Pinpoint the cell where the given text exists, returning its [X, Y] midpoint coordinate. 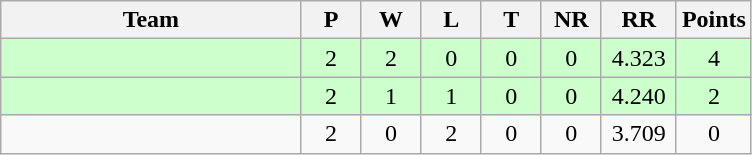
3.709 [638, 134]
Team [151, 20]
W [391, 20]
T [511, 20]
Points [714, 20]
4.240 [638, 96]
NR [571, 20]
RR [638, 20]
L [451, 20]
P [331, 20]
4 [714, 58]
4.323 [638, 58]
